Determine the [X, Y] coordinate at the center of the cell enclosing the given text.  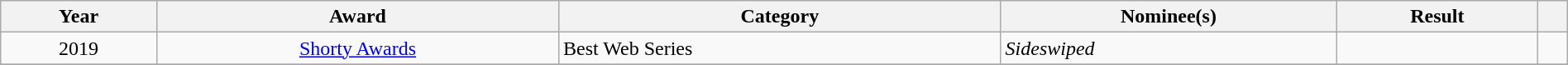
Category [781, 17]
Best Web Series [781, 48]
Award [357, 17]
2019 [79, 48]
Shorty Awards [357, 48]
Result [1437, 17]
Nominee(s) [1169, 17]
Sideswiped [1169, 48]
Year [79, 17]
